Return (x, y) of the center of cell containing provided text 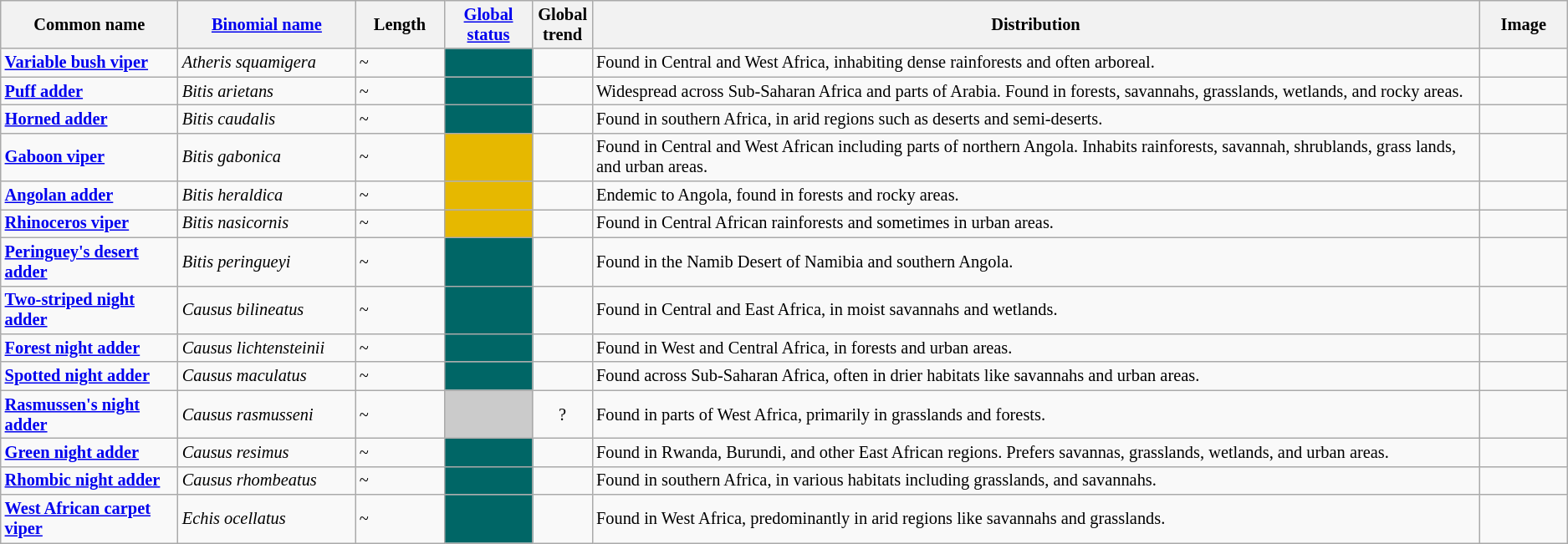
Angolan adder (89, 196)
Binomial name (267, 24)
Rhinoceros viper (89, 223)
Endemic to Angola, found in forests and rocky areas. (1035, 196)
Length (400, 24)
Gaboon viper (89, 157)
Causus lichtensteinii (267, 348)
Bitis arietans (267, 91)
Causus rhombeatus (267, 480)
Found in parts of West Africa, primarily in grasslands and forests. (1035, 414)
Found in Central and West Africa, inhabiting dense rainforests and often arboreal. (1035, 63)
Found in Central and East Africa, in moist savannahs and wetlands. (1035, 310)
Found in West and Central Africa, in forests and urban areas. (1035, 348)
? (562, 414)
Atheris squamigera (267, 63)
Bitis caudalis (267, 119)
Widespread across Sub-Saharan Africa and parts of Arabia. Found in forests, savannahs, grasslands, wetlands, and rocky areas. (1035, 91)
Two-striped night adder (89, 310)
Found in the Namib Desert of Namibia and southern Angola. (1035, 262)
Puff adder (89, 91)
Variable bush viper (89, 63)
Causus maculatus (267, 376)
Found in Central and West African including parts of northern Angola. Inhabits rainforests, savannah, shrublands, grass lands, and urban areas. (1035, 157)
Found in southern Africa, in various habitats including grasslands, and savannahs. (1035, 480)
Found across Sub-Saharan Africa, often in drier habitats like savannahs and urban areas. (1035, 376)
Bitis gabonica (267, 157)
Found in West Africa, predominantly in arid regions like savannahs and grasslands. (1035, 519)
Spotted night adder (89, 376)
Horned adder (89, 119)
Common name (89, 24)
Peringuey's desert adder (89, 262)
Causus bilineatus (267, 310)
Rhombic night adder (89, 480)
Bitis nasicornis (267, 223)
Found in Central African rainforests and sometimes in urban areas. (1035, 223)
Found in Rwanda, Burundi, and other East African regions. Prefers savannas, grasslands, wetlands, and urban areas. (1035, 452)
Global trend (562, 24)
Image (1524, 24)
Green night adder (89, 452)
Echis ocellatus (267, 519)
Bitis heraldica (267, 196)
West African carpet viper (89, 519)
Causus rasmusseni (267, 414)
Distribution (1035, 24)
Forest night adder (89, 348)
Global status (488, 24)
Causus resimus (267, 452)
Found in southern Africa, in arid regions such as deserts and semi-deserts. (1035, 119)
Rasmussen's night adder (89, 414)
Bitis peringueyi (267, 262)
